Capture the cell that displays the provided text and extract its (X, Y) central coordinate. 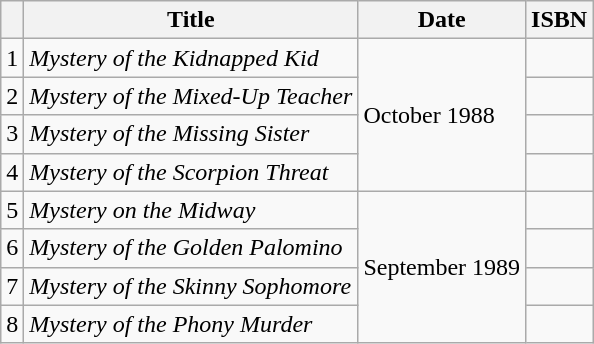
September 1989 (442, 267)
1 (12, 58)
Date (442, 20)
Mystery of the Kidnapped Kid (191, 58)
8 (12, 324)
6 (12, 248)
Mystery of the Mixed-Up Teacher (191, 96)
2 (12, 96)
Mystery of the Golden Palomino (191, 248)
4 (12, 172)
Title (191, 20)
ISBN (560, 20)
7 (12, 286)
Mystery on the Midway (191, 210)
October 1988 (442, 115)
3 (12, 134)
Mystery of the Phony Murder (191, 324)
Mystery of the Scorpion Threat (191, 172)
Mystery of the Missing Sister (191, 134)
Mystery of the Skinny Sophomore (191, 286)
5 (12, 210)
